Provide the (x, y) coordinate of the cell's center where the given text is located.  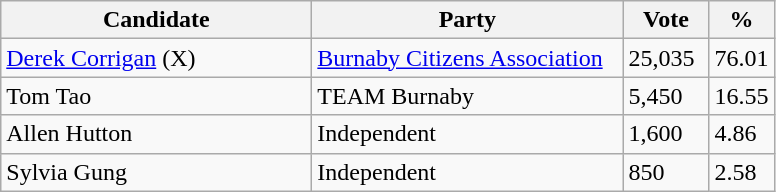
Derek Corrigan (X) (156, 58)
850 (666, 172)
Sylvia Gung (156, 172)
25,035 (666, 58)
4.86 (742, 134)
TEAM Burnaby (468, 96)
76.01 (742, 58)
Candidate (156, 20)
2.58 (742, 172)
Party (468, 20)
Vote (666, 20)
Burnaby Citizens Association (468, 58)
1,600 (666, 134)
5,450 (666, 96)
16.55 (742, 96)
% (742, 20)
Tom Tao (156, 96)
Allen Hutton (156, 134)
